Find where the given text appears and provide that cell's center as (X, Y) coordinate. 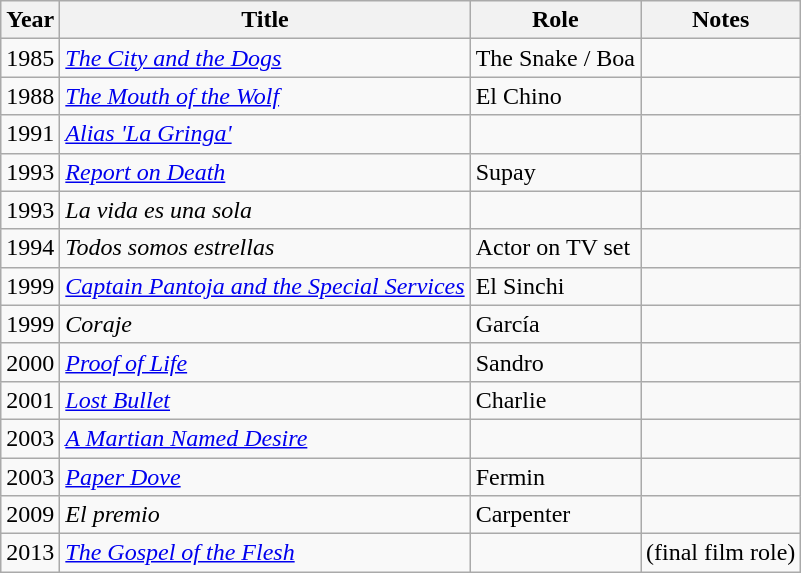
Todos somos estrellas (265, 248)
Notes (720, 20)
Paper Dove (265, 477)
2009 (30, 515)
(final film role) (720, 553)
Supay (555, 172)
Role (555, 20)
Captain Pantoja and the Special Services (265, 286)
Report on Death (265, 172)
El Sinchi (555, 286)
García (555, 324)
2000 (30, 362)
1994 (30, 248)
Alias 'La Gringa' (265, 134)
The Gospel of the Flesh (265, 553)
Title (265, 20)
Actor on TV set (555, 248)
1991 (30, 134)
Carpenter (555, 515)
The City and the Dogs (265, 58)
Proof of Life (265, 362)
El Chino (555, 96)
El premio (265, 515)
A Martian Named Desire (265, 438)
La vida es una sola (265, 210)
Fermin (555, 477)
Sandro (555, 362)
Year (30, 20)
Lost Bullet (265, 400)
Coraje (265, 324)
1985 (30, 58)
The Mouth of the Wolf (265, 96)
The Snake / Boa (555, 58)
2001 (30, 400)
2013 (30, 553)
1988 (30, 96)
Charlie (555, 400)
